Provide the (x, y) coordinate of the cell's center where the given text is located.  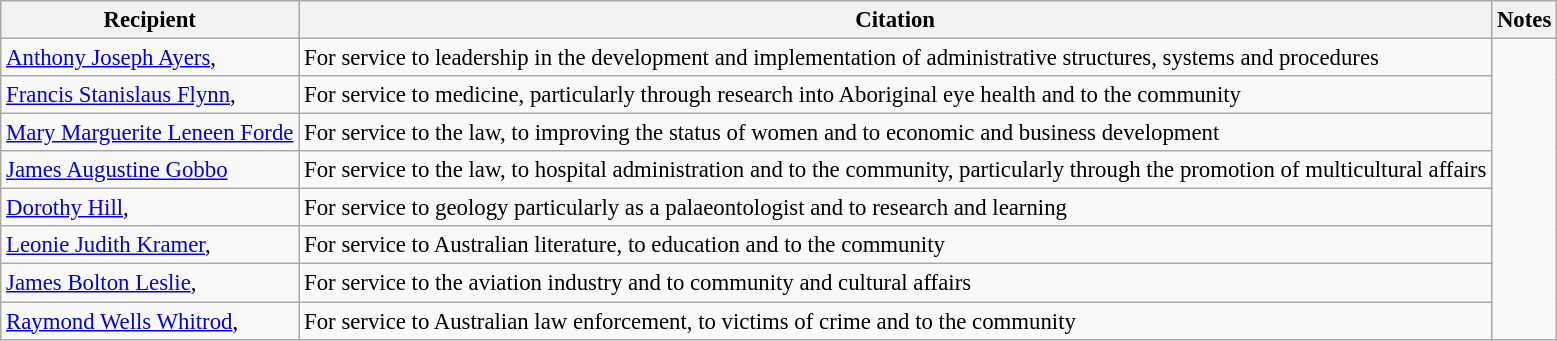
For service to the law, to improving the status of women and to economic and business development (896, 133)
For service to the aviation industry and to community and cultural affairs (896, 283)
Anthony Joseph Ayers, (150, 58)
For service to Australian law enforcement, to victims of crime and to the community (896, 321)
Raymond Wells Whitrod, (150, 321)
James Augustine Gobbo (150, 170)
Dorothy Hill, (150, 208)
For service to medicine, particularly through research into Aboriginal eye health and to the community (896, 95)
Recipient (150, 20)
James Bolton Leslie, (150, 283)
For service to the law, to hospital administration and to the community, particularly through the promotion of multicultural affairs (896, 170)
Citation (896, 20)
Leonie Judith Kramer, (150, 245)
For service to geology particularly as a palaeontologist and to research and learning (896, 208)
For service to Australian literature, to education and to the community (896, 245)
Francis Stanislaus Flynn, (150, 95)
Mary Marguerite Leneen Forde (150, 133)
For service to leadership in the development and implementation of administrative structures, systems and procedures (896, 58)
Notes (1524, 20)
